Output the (X, Y) coordinate of the center of the cell containing the given text.  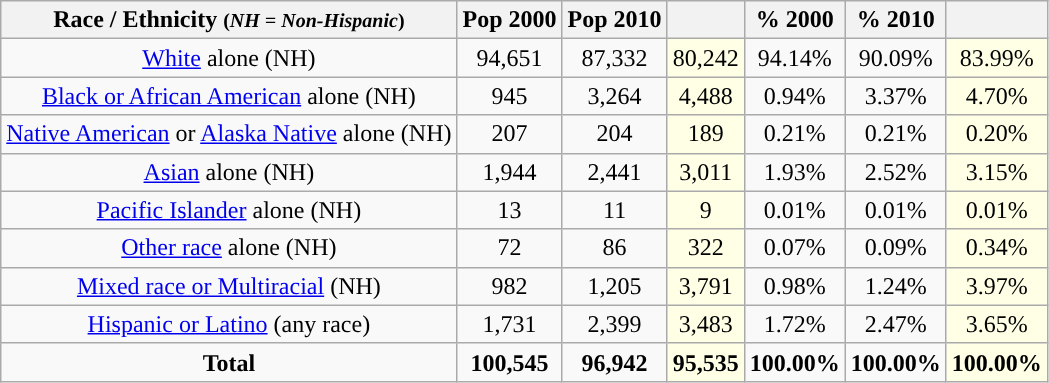
0.20% (996, 134)
3.15% (996, 172)
% 2010 (896, 20)
Total (229, 362)
945 (510, 96)
2.47% (896, 324)
3,791 (706, 286)
0.34% (996, 248)
86 (614, 248)
87,332 (614, 58)
2.52% (896, 172)
2,441 (614, 172)
0.09% (896, 248)
0.98% (794, 286)
189 (706, 134)
1.72% (794, 324)
0.94% (794, 96)
94.14% (794, 58)
96,942 (614, 362)
Race / Ethnicity (NH = Non-Hispanic) (229, 20)
Black or African American alone (NH) (229, 96)
2,399 (614, 324)
3,264 (614, 96)
3,011 (706, 172)
80,242 (706, 58)
% 2000 (794, 20)
322 (706, 248)
1.93% (794, 172)
3.97% (996, 286)
Pop 2000 (510, 20)
Hispanic or Latino (any race) (229, 324)
982 (510, 286)
13 (510, 210)
90.09% (896, 58)
207 (510, 134)
1,944 (510, 172)
0.07% (794, 248)
Asian alone (NH) (229, 172)
White alone (NH) (229, 58)
Pacific Islander alone (NH) (229, 210)
4.70% (996, 96)
94,651 (510, 58)
1.24% (896, 286)
Native American or Alaska Native alone (NH) (229, 134)
3.65% (996, 324)
3.37% (896, 96)
72 (510, 248)
1,731 (510, 324)
83.99% (996, 58)
Pop 2010 (614, 20)
95,535 (706, 362)
Other race alone (NH) (229, 248)
9 (706, 210)
100,545 (510, 362)
4,488 (706, 96)
1,205 (614, 286)
Mixed race or Multiracial (NH) (229, 286)
11 (614, 210)
204 (614, 134)
3,483 (706, 324)
